Return (X, Y) of the center of cell containing provided text 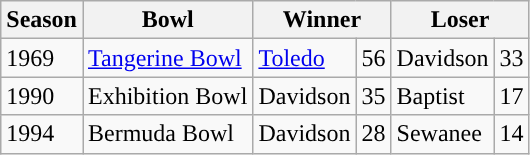
28 (374, 134)
14 (512, 134)
Winner (322, 20)
1969 (42, 58)
Toledo (304, 58)
Season (42, 20)
Bermuda Bowl (167, 134)
Baptist (442, 96)
56 (374, 58)
17 (512, 96)
Tangerine Bowl (167, 58)
1994 (42, 134)
Bowl (167, 20)
33 (512, 58)
Loser (460, 20)
Sewanee (442, 134)
35 (374, 96)
Exhibition Bowl (167, 96)
1990 (42, 96)
